Determine the (X, Y) coordinate at the center of the cell enclosing the given text.  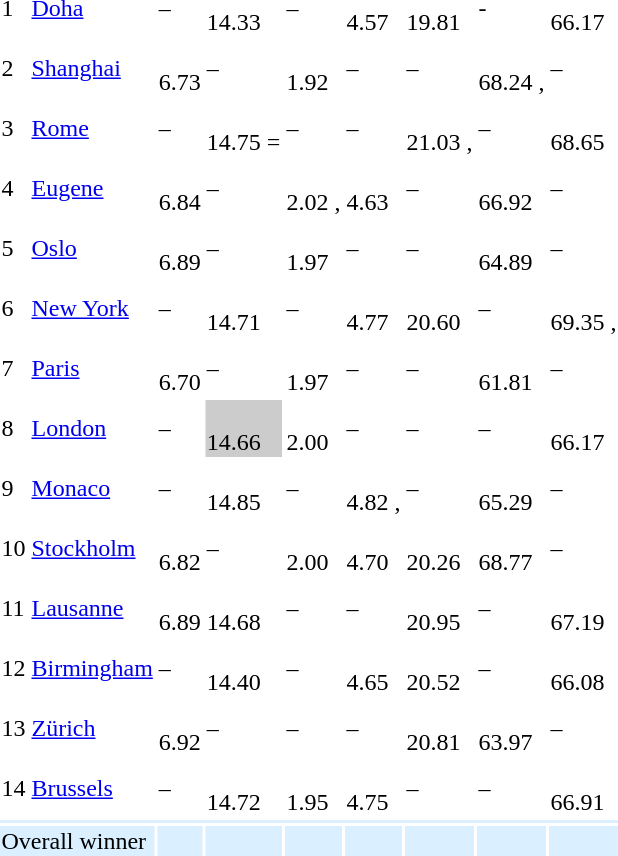
14.75 = (244, 128)
68.77 (512, 548)
12 (14, 668)
14.71 (244, 308)
4.70 (374, 548)
10 (14, 548)
9 (14, 488)
Monaco (92, 488)
2.02 , (314, 188)
64.89 (512, 248)
Oslo (92, 248)
14.85 (244, 488)
20.60 (440, 308)
4.77 (374, 308)
New York (92, 308)
1.92 (314, 68)
Rome (92, 128)
4 (14, 188)
21.03 , (440, 128)
6 (14, 308)
6.70 (180, 368)
London (92, 428)
Brussels (92, 788)
2 (14, 68)
14.72 (244, 788)
8 (14, 428)
69.35 , (584, 308)
20.52 (440, 668)
Overall winner (77, 841)
67.19 (584, 608)
6.84 (180, 188)
4.82 , (374, 488)
6.73 (180, 68)
20.95 (440, 608)
Lausanne (92, 608)
1.95 (314, 788)
4.75 (374, 788)
11 (14, 608)
14.40 (244, 668)
66.92 (512, 188)
Shanghai (92, 68)
6.82 (180, 548)
66.17 (584, 428)
6.92 (180, 728)
14 (14, 788)
Birmingham (92, 668)
14.68 (244, 608)
66.91 (584, 788)
20.81 (440, 728)
68.65 (584, 128)
4.63 (374, 188)
63.97 (512, 728)
Paris (92, 368)
Stockholm (92, 548)
Eugene (92, 188)
3 (14, 128)
66.08 (584, 668)
7 (14, 368)
4.65 (374, 668)
61.81 (512, 368)
13 (14, 728)
5 (14, 248)
20.26 (440, 548)
Zürich (92, 728)
65.29 (512, 488)
68.24 , (512, 68)
14.66 (244, 428)
